Return (X, Y) of the center of cell containing provided text 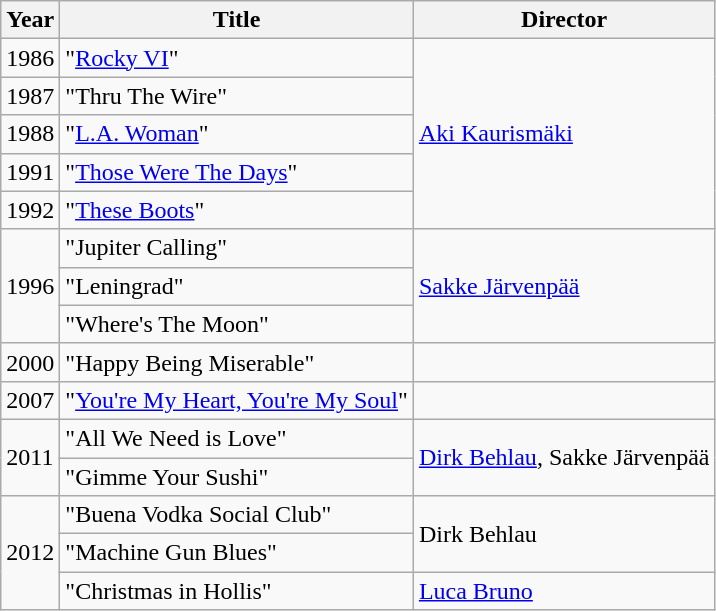
2011 (30, 457)
"All We Need is Love" (237, 438)
Sakke Järvenpää (564, 286)
"Happy Being Miserable" (237, 362)
Title (237, 20)
2007 (30, 400)
Dirk Behlau (564, 534)
"Buena Vodka Social Club" (237, 515)
Director (564, 20)
"Christmas in Hollis" (237, 591)
1988 (30, 134)
"Leningrad" (237, 286)
"Machine Gun Blues" (237, 553)
1987 (30, 96)
Aki Kaurismäki (564, 134)
Luca Bruno (564, 591)
"Thru The Wire" (237, 96)
"Where's The Moon" (237, 324)
2000 (30, 362)
"Those Were The Days" (237, 172)
"Gimme Your Sushi" (237, 477)
"Jupiter Calling" (237, 248)
1991 (30, 172)
"Rocky VI" (237, 58)
Dirk Behlau, Sakke Järvenpää (564, 457)
"These Boots" (237, 210)
"L.A. Woman" (237, 134)
"You're My Heart, You're My Soul" (237, 400)
Year (30, 20)
2012 (30, 553)
1986 (30, 58)
1996 (30, 286)
1992 (30, 210)
